Return (x, y) of the center of cell containing provided text 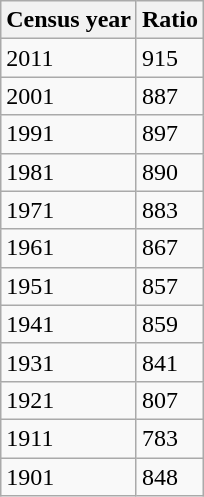
Census year (69, 20)
841 (170, 362)
Ratio (170, 20)
2011 (69, 58)
867 (170, 248)
2001 (69, 96)
1981 (69, 172)
1971 (69, 210)
807 (170, 400)
783 (170, 438)
915 (170, 58)
857 (170, 286)
1951 (69, 286)
890 (170, 172)
1941 (69, 324)
883 (170, 210)
848 (170, 477)
1921 (69, 400)
1911 (69, 438)
859 (170, 324)
1901 (69, 477)
1991 (69, 134)
887 (170, 96)
897 (170, 134)
1931 (69, 362)
1961 (69, 248)
